Extract the (X, Y) coordinate from the center of the cell holding the provided text.  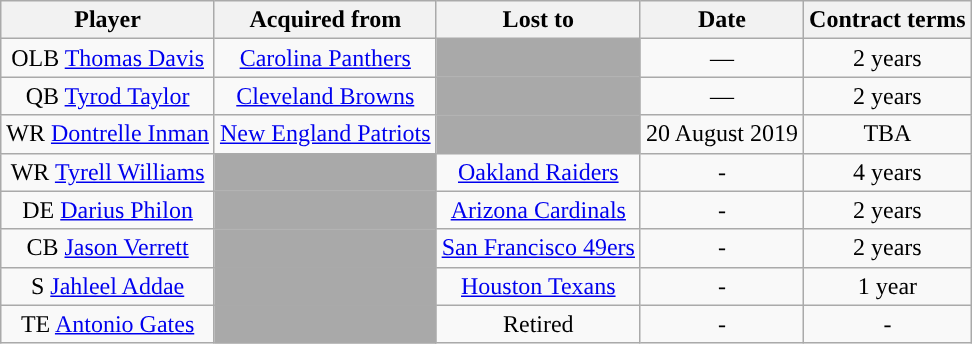
Arizona Cardinals (538, 210)
Oakland Raiders (538, 172)
DE Darius Philon (108, 210)
1 year (888, 286)
OLB Thomas Davis (108, 58)
WR Tyrell Williams (108, 172)
20 August 2019 (722, 134)
Acquired from (325, 20)
Player (108, 20)
QB Tyrod Taylor (108, 96)
S Jahleel Addae (108, 286)
Date (722, 20)
San Francisco 49ers (538, 248)
Contract terms (888, 20)
Lost to (538, 20)
Retired (538, 324)
4 years (888, 172)
TBA (888, 134)
Cleveland Browns (325, 96)
WR Dontrelle Inman (108, 134)
CB Jason Verrett (108, 248)
Houston Texans (538, 286)
TE Antonio Gates (108, 324)
Carolina Panthers (325, 58)
New England Patriots (325, 134)
